Capture the cell that displays the provided text and extract its (X, Y) central coordinate. 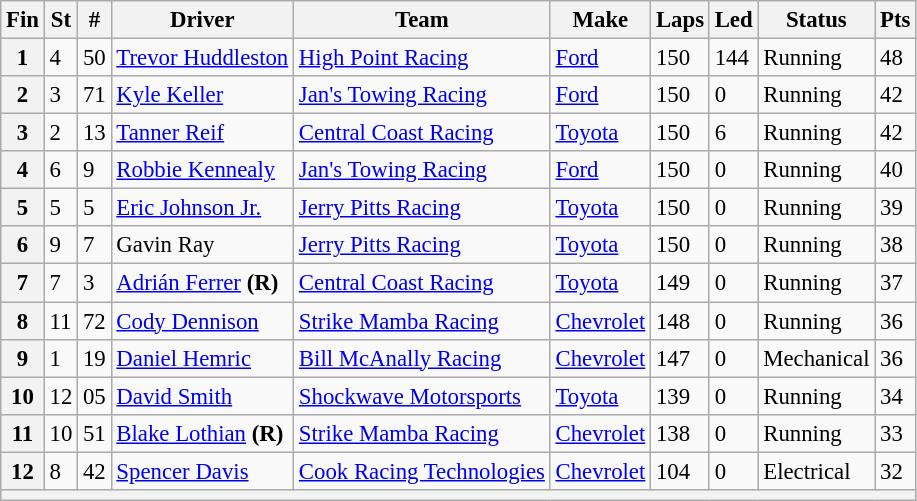
Eric Johnson Jr. (202, 208)
147 (680, 358)
Led (734, 20)
Laps (680, 20)
Electrical (816, 471)
40 (896, 170)
50 (94, 58)
Fin (23, 20)
19 (94, 358)
Tanner Reif (202, 133)
Cook Racing Technologies (422, 471)
05 (94, 396)
Cody Dennison (202, 321)
144 (734, 58)
139 (680, 396)
St (60, 20)
39 (896, 208)
32 (896, 471)
72 (94, 321)
Daniel Hemric (202, 358)
# (94, 20)
Trevor Huddleston (202, 58)
71 (94, 95)
Shockwave Motorsports (422, 396)
Spencer Davis (202, 471)
Adrián Ferrer (R) (202, 283)
Gavin Ray (202, 245)
37 (896, 283)
33 (896, 433)
Mechanical (816, 358)
Robbie Kennealy (202, 170)
Blake Lothian (R) (202, 433)
38 (896, 245)
149 (680, 283)
Kyle Keller (202, 95)
148 (680, 321)
Team (422, 20)
34 (896, 396)
48 (896, 58)
51 (94, 433)
High Point Racing (422, 58)
Status (816, 20)
Make (600, 20)
13 (94, 133)
Pts (896, 20)
104 (680, 471)
Bill McAnally Racing (422, 358)
Driver (202, 20)
138 (680, 433)
David Smith (202, 396)
